Locate the cell with the specified text and output its (x, y) center coordinate. 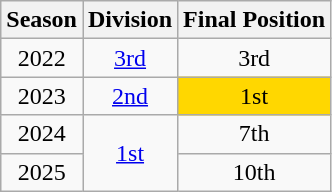
Division (130, 20)
2023 (42, 96)
2022 (42, 58)
2025 (42, 172)
2024 (42, 134)
Season (42, 20)
2nd (130, 96)
Final Position (254, 20)
7th (254, 134)
10th (254, 172)
